Locate the cell with the specified text and output its [x, y] center coordinate. 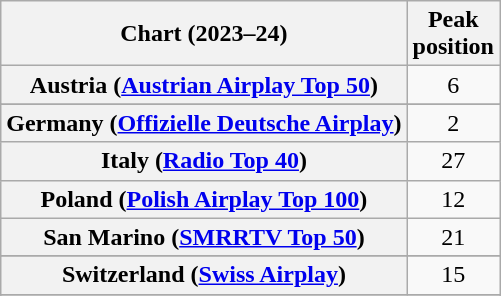
Switzerland (Swiss Airplay) [204, 275]
21 [453, 237]
Poland (Polish Airplay Top 100) [204, 199]
6 [453, 85]
San Marino (SMRRTV Top 50) [204, 237]
Italy (Radio Top 40) [204, 161]
15 [453, 275]
12 [453, 199]
Austria (Austrian Airplay Top 50) [204, 85]
Germany (Offizielle Deutsche Airplay) [204, 123]
Chart (2023–24) [204, 34]
Peakposition [453, 34]
2 [453, 123]
27 [453, 161]
